Return [x, y] of the center of cell containing provided text 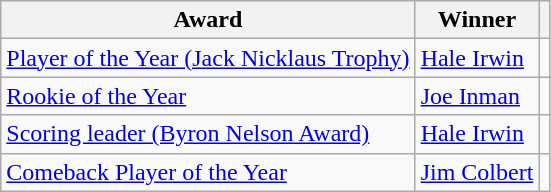
Winner [477, 20]
Jim Colbert [477, 172]
Comeback Player of the Year [208, 172]
Scoring leader (Byron Nelson Award) [208, 134]
Player of the Year (Jack Nicklaus Trophy) [208, 58]
Joe Inman [477, 96]
Award [208, 20]
Rookie of the Year [208, 96]
